Provide the (x, y) coordinate of the cell's center where the given text is located.  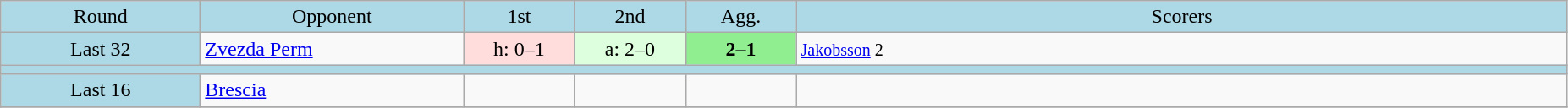
1st (520, 17)
Zvezda Perm (332, 49)
Jakobsson 2 (1181, 49)
Brescia (332, 90)
Last 32 (101, 49)
Round (101, 17)
a: 2–0 (630, 49)
Opponent (332, 17)
h: 0–1 (520, 49)
Scorers (1181, 17)
Agg. (741, 17)
2nd (630, 17)
Last 16 (101, 90)
2–1 (741, 49)
